Return (x, y) of the center of cell containing provided text 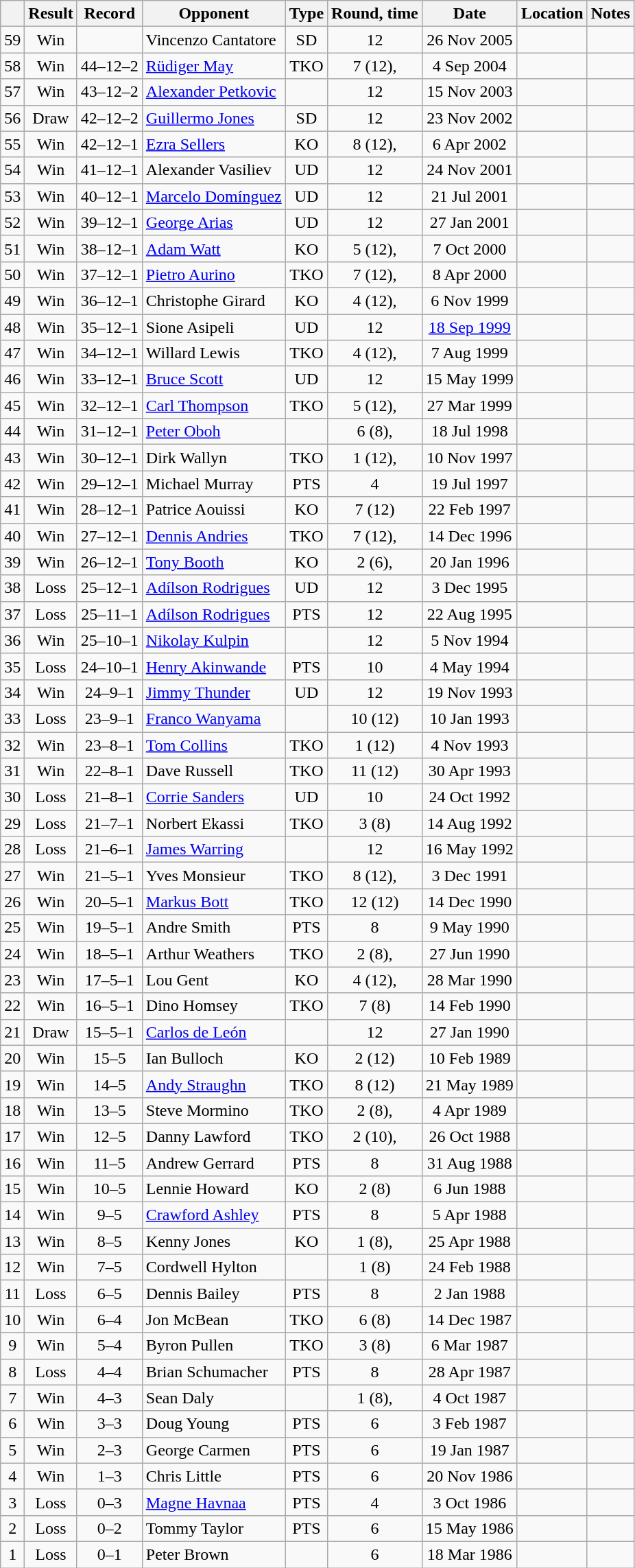
26–12–1 (110, 562)
Christophe Girard (214, 301)
Henry Akinwande (214, 666)
23 (12, 980)
28 Apr 1987 (469, 1372)
Arthur Weathers (214, 954)
Steve Mormino (214, 1110)
7 (8) (375, 1006)
Opponent (214, 14)
30 Apr 1993 (469, 771)
3 Dec 1991 (469, 876)
Corrie Sanders (214, 797)
22 (12, 1006)
7 (12, 1398)
Doug Young (214, 1424)
Tony Booth (214, 562)
Lou Gent (214, 980)
14 Dec 1987 (469, 1320)
2 Jan 1988 (469, 1294)
Kenny Jones (214, 1241)
Peter Oboh (214, 432)
10–5 (110, 1189)
43–12–2 (110, 92)
7 Oct 2000 (469, 248)
24 (12, 954)
2 (6), (375, 562)
9 May 1990 (469, 928)
50 (12, 274)
Jimmy Thunder (214, 692)
25–12–1 (110, 588)
3–3 (110, 1424)
20 Nov 1986 (469, 1476)
48 (12, 327)
44–12–2 (110, 66)
Notes (610, 14)
Lennie Howard (214, 1189)
2–3 (110, 1450)
Vincenzo Cantatore (214, 40)
Alexander Vasiliev (214, 170)
45 (12, 406)
10 Nov 1997 (469, 458)
38 (12, 588)
Tommy Taylor (214, 1528)
58 (12, 66)
James Warring (214, 850)
42–12–2 (110, 118)
Type (306, 14)
0–3 (110, 1502)
34 (12, 692)
4 Sep 2004 (469, 66)
Cordwell Hylton (214, 1267)
13 (12, 1241)
18 Sep 1999 (469, 327)
23–8–1 (110, 745)
Alexander Petkovic (214, 92)
13–5 (110, 1110)
27 Jan 2001 (469, 222)
Crawford Ashley (214, 1215)
18 (12, 1110)
27–12–1 (110, 536)
32 (12, 745)
4–3 (110, 1398)
37–12–1 (110, 274)
3 Feb 1987 (469, 1424)
19 Jan 1987 (469, 1450)
15–5 (110, 1058)
Magne Havnaa (214, 1502)
29–12–1 (110, 484)
25 Apr 1988 (469, 1241)
Ian Bulloch (214, 1058)
19–5–1 (110, 928)
5 Apr 1988 (469, 1215)
6 (8) (375, 1320)
7 (12) (375, 510)
Adam Watt (214, 248)
15 May 1986 (469, 1528)
31 (12, 771)
12–5 (110, 1136)
14 Aug 1992 (469, 823)
17 (12, 1136)
Tom Collins (214, 745)
27 Jun 1990 (469, 954)
1 (12, 1554)
11–5 (110, 1163)
26 (12, 902)
27 Mar 1999 (469, 406)
Andrew Gerrard (214, 1163)
21 (12, 1032)
59 (12, 40)
Willard Lewis (214, 353)
4–4 (110, 1372)
Michael Murray (214, 484)
10 Jan 1993 (469, 718)
5 Nov 1994 (469, 640)
4 Nov 1993 (469, 745)
Markus Bott (214, 902)
10 Feb 1989 (469, 1058)
6 Apr 2002 (469, 144)
9–5 (110, 1215)
George Arias (214, 222)
1 (12), (375, 458)
12 (12) (375, 902)
33–12–1 (110, 379)
21 Jul 2001 (469, 196)
39–12–1 (110, 222)
28–12–1 (110, 510)
30 (12, 797)
14–5 (110, 1084)
16–5–1 (110, 1006)
3 Oct 1986 (469, 1502)
6 Nov 1999 (469, 301)
1 (8) (375, 1267)
49 (12, 301)
17–5–1 (110, 980)
George Carmen (214, 1450)
6 Mar 1987 (469, 1346)
15 May 1999 (469, 379)
Dave Russell (214, 771)
7 Aug 1999 (469, 353)
20–5–1 (110, 902)
Sean Daly (214, 1398)
28 Mar 1990 (469, 980)
34–12–1 (110, 353)
Jon McBean (214, 1320)
24 Nov 2001 (469, 170)
19 (12, 1084)
5–4 (110, 1346)
14 (12, 1215)
19 Jul 1997 (469, 484)
11 (12) (375, 771)
Guillermo Jones (214, 118)
14 Dec 1996 (469, 536)
Round, time (375, 14)
15 (12, 1189)
44 (12, 432)
11 (12, 1294)
Sione Asipeli (214, 327)
4 Oct 1987 (469, 1398)
2 (12) (375, 1058)
Danny Lawford (214, 1136)
19 Nov 1993 (469, 692)
Dino Homsey (214, 1006)
Ezra Sellers (214, 144)
24–10–1 (110, 666)
21–7–1 (110, 823)
24 Oct 1992 (469, 797)
Andre Smith (214, 928)
15 Nov 2003 (469, 92)
6–4 (110, 1320)
18 Mar 1986 (469, 1554)
57 (12, 92)
Carl Thompson (214, 406)
22 Aug 1995 (469, 614)
Carlos de León (214, 1032)
23 Nov 2002 (469, 118)
Peter Brown (214, 1554)
Record (110, 14)
Patrice Aouissi (214, 510)
6 Jun 1988 (469, 1189)
Nikolay Kulpin (214, 640)
41 (12, 510)
Norbert Ekassi (214, 823)
41–12–1 (110, 170)
38–12–1 (110, 248)
7–5 (110, 1267)
Dennis Andries (214, 536)
15–5–1 (110, 1032)
9 (12, 1346)
35–12–1 (110, 327)
53 (12, 196)
2 (8) (375, 1189)
Date (469, 14)
52 (12, 222)
18 Jul 1998 (469, 432)
14 Dec 1990 (469, 902)
35 (12, 666)
8–5 (110, 1241)
6–5 (110, 1294)
47 (12, 353)
16 May 1992 (469, 850)
42 (12, 484)
21 May 1989 (469, 1084)
Marcelo Domínguez (214, 196)
33 (12, 718)
27 Jan 1990 (469, 1032)
Location (552, 14)
46 (12, 379)
1 (12) (375, 745)
21–8–1 (110, 797)
1–3 (110, 1476)
Result (51, 14)
Chris Little (214, 1476)
51 (12, 248)
26 Oct 1988 (469, 1136)
25 (12, 928)
36–12–1 (110, 301)
25–10–1 (110, 640)
40–12–1 (110, 196)
37 (12, 614)
36 (12, 640)
Brian Schumacher (214, 1372)
3 (12, 1502)
Dennis Bailey (214, 1294)
31 Aug 1988 (469, 1163)
8 (12) (375, 1084)
4 May 1994 (469, 666)
23–9–1 (110, 718)
0–1 (110, 1554)
55 (12, 144)
21–5–1 (110, 876)
4 Apr 1989 (469, 1110)
39 (12, 562)
31–12–1 (110, 432)
Franco Wanyama (214, 718)
10 (12) (375, 718)
Byron Pullen (214, 1346)
Rüdiger May (214, 66)
2 (10), (375, 1136)
Dirk Wallyn (214, 458)
6 (8), (375, 432)
16 (12, 1163)
21–6–1 (110, 850)
29 (12, 823)
Andy Straughn (214, 1084)
28 (12, 850)
20 Jan 1996 (469, 562)
32–12–1 (110, 406)
Pietro Aurino (214, 274)
Bruce Scott (214, 379)
56 (12, 118)
8 Apr 2000 (469, 274)
22–8–1 (110, 771)
20 (12, 1058)
24 Feb 1988 (469, 1267)
0–2 (110, 1528)
42–12–1 (110, 144)
22 Feb 1997 (469, 510)
43 (12, 458)
24–9–1 (110, 692)
25–11–1 (110, 614)
40 (12, 536)
18–5–1 (110, 954)
5 (12, 1450)
Yves Monsieur (214, 876)
2 (12, 1528)
30–12–1 (110, 458)
3 Dec 1995 (469, 588)
27 (12, 876)
14 Feb 1990 (469, 1006)
26 Nov 2005 (469, 40)
54 (12, 170)
